Find where the given text appears and provide that cell's center as [x, y] coordinate. 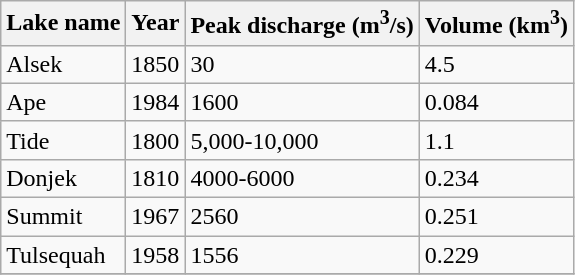
Alsek [64, 64]
Lake name [64, 24]
1600 [302, 102]
Year [156, 24]
4.5 [496, 64]
Peak discharge (m3/s) [302, 24]
2560 [302, 217]
Tulsequah [64, 255]
0.234 [496, 178]
1.1 [496, 140]
1850 [156, 64]
Tide [64, 140]
0.084 [496, 102]
1984 [156, 102]
1556 [302, 255]
30 [302, 64]
0.251 [496, 217]
0.229 [496, 255]
1958 [156, 255]
1810 [156, 178]
1800 [156, 140]
Ape [64, 102]
4000-6000 [302, 178]
5,000-10,000 [302, 140]
Donjek [64, 178]
Volume (km3) [496, 24]
Summit [64, 217]
1967 [156, 217]
